For the text-containing cell, return its midpoint in (X, Y) coordinate format. 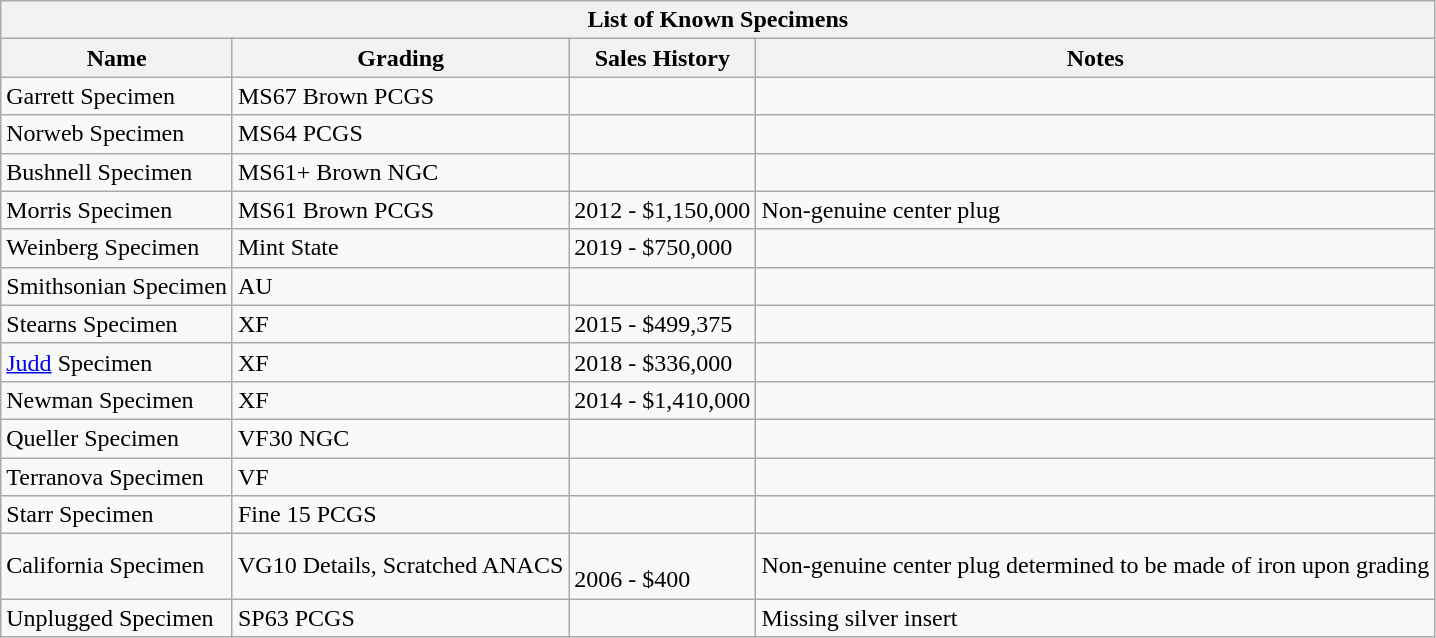
2015 - $499,375 (662, 324)
Weinberg Specimen (117, 248)
2014 - $1,410,000 (662, 400)
Non-genuine center plug determined to be made of iron upon grading (1096, 566)
SP63 PCGS (400, 618)
Grading (400, 58)
Smithsonian Specimen (117, 286)
2019 - $750,000 (662, 248)
VF30 NGC (400, 438)
Unplugged Specimen (117, 618)
California Specimen (117, 566)
Morris Specimen (117, 210)
Norweb Specimen (117, 134)
2006 - $400 (662, 566)
2012 - $1,150,000 (662, 210)
MS64 PCGS (400, 134)
Judd Specimen (117, 362)
Garrett Specimen (117, 96)
List of Known Specimens (718, 20)
Fine 15 PCGS (400, 515)
Starr Specimen (117, 515)
MS61+ Brown NGC (400, 172)
AU (400, 286)
Queller Specimen (117, 438)
Name (117, 58)
Newman Specimen (117, 400)
MS67 Brown PCGS (400, 96)
Sales History (662, 58)
Notes (1096, 58)
Missing silver insert (1096, 618)
VF (400, 477)
MS61 Brown PCGS (400, 210)
Terranova Specimen (117, 477)
Mint State (400, 248)
2018 - $336,000 (662, 362)
Bushnell Specimen (117, 172)
VG10 Details, Scratched ANACS (400, 566)
Non-genuine center plug (1096, 210)
Stearns Specimen (117, 324)
